Detect which cell encompasses the target text, then output its (x, y) center coordinate. 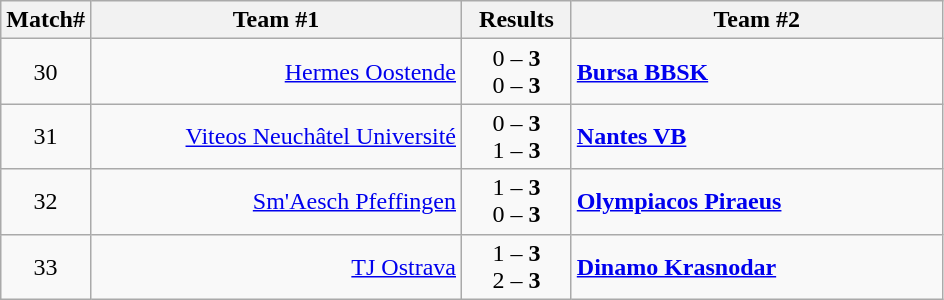
Bursa BBSK (756, 72)
0 – 3 1 – 3 (517, 136)
Team #2 (756, 20)
TJ Ostrava (276, 266)
Olympiacos Piraeus (756, 202)
Nantes VB (756, 136)
Results (517, 20)
Team #1 (276, 20)
1 – 3 2 – 3 (517, 266)
0 – 3 0 – 3 (517, 72)
Sm'Aesch Pfeffingen (276, 202)
Match# (46, 20)
Viteos Neuchâtel Université (276, 136)
32 (46, 202)
31 (46, 136)
Dinamo Krasnodar (756, 266)
30 (46, 72)
1 – 3 0 – 3 (517, 202)
Hermes Oostende (276, 72)
33 (46, 266)
